Detect which cell encompasses the target text, then output its (X, Y) center coordinate. 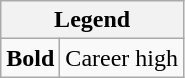
Bold (30, 58)
Career high (122, 58)
Legend (92, 20)
